From the cell containing the given text, extract its center point as (x, y) coordinate. 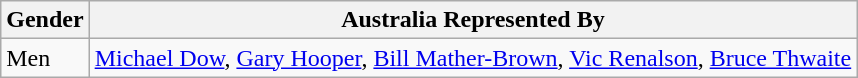
Gender (45, 20)
Australia Represented By (473, 20)
Michael Dow, Gary Hooper, Bill Mather-Brown, Vic Renalson, Bruce Thwaite (473, 58)
Men (45, 58)
